Pinpoint the cell where the given text exists, returning its (x, y) midpoint coordinate. 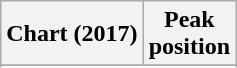
Chart (2017) (72, 34)
Peakposition (189, 34)
